From the cell containing the given text, extract its center point as [X, Y] coordinate. 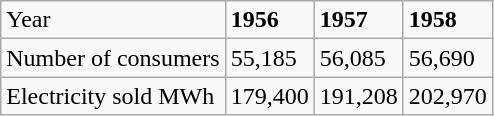
191,208 [358, 96]
55,185 [270, 58]
56,690 [448, 58]
Electricity sold MWh [113, 96]
Number of consumers [113, 58]
Year [113, 20]
1957 [358, 20]
1958 [448, 20]
1956 [270, 20]
202,970 [448, 96]
56,085 [358, 58]
179,400 [270, 96]
